Capture the cell that displays the provided text and extract its [x, y] central coordinate. 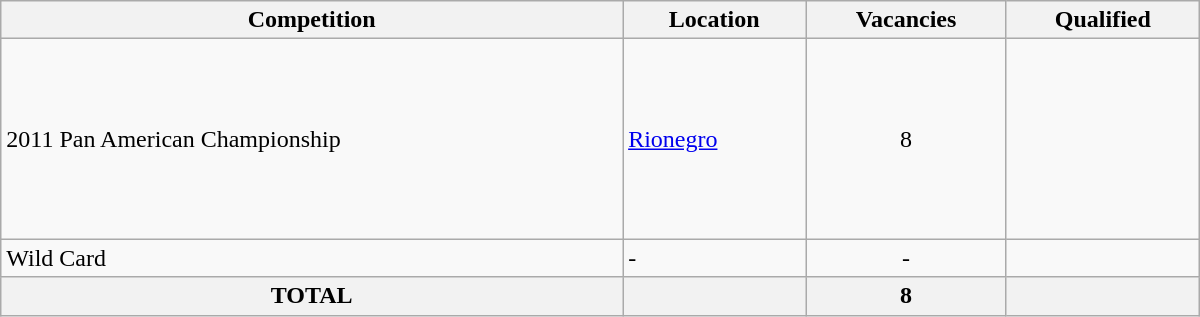
Vacancies [906, 20]
2011 Pan American Championship [312, 139]
TOTAL [312, 296]
Wild Card [312, 258]
Location [714, 20]
Qualified [1102, 20]
Competition [312, 20]
Rionegro [714, 139]
